Search for the cell housing the specified text and yield its [x, y] center coordinate. 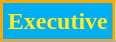
Executive [58, 22]
